Find where the given text appears and provide that cell's center as (X, Y) coordinate. 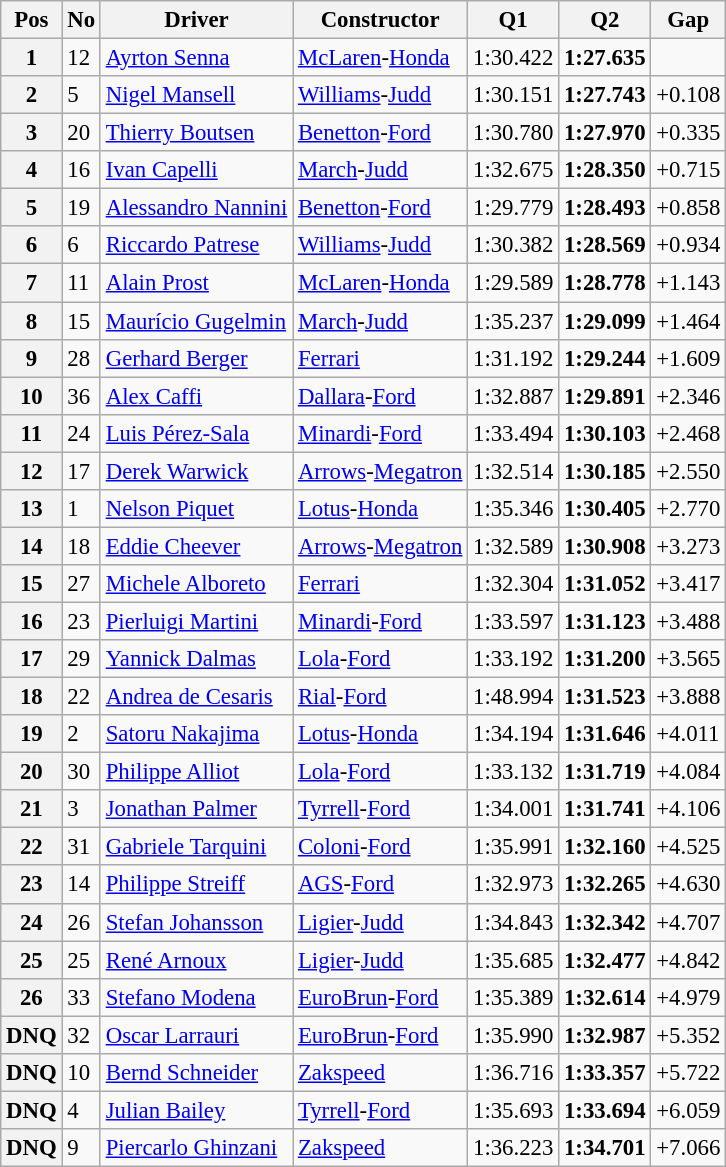
+0.934 (688, 245)
+1.609 (688, 358)
Gabriele Tarquini (196, 847)
1:30.382 (514, 245)
1:31.741 (605, 809)
Nigel Mansell (196, 95)
1:30.151 (514, 95)
+7.066 (688, 1148)
1:32.265 (605, 885)
Alex Caffi (196, 396)
+0.715 (688, 170)
1:27.970 (605, 133)
No (81, 20)
+2.468 (688, 433)
Driver (196, 20)
Alessandro Nannini (196, 208)
1:29.589 (514, 283)
1:34.843 (514, 922)
René Arnoux (196, 960)
21 (32, 809)
Pierluigi Martini (196, 621)
1:29.099 (605, 321)
Gap (688, 20)
1:31.192 (514, 358)
Stefan Johansson (196, 922)
+6.059 (688, 1110)
+3.417 (688, 584)
+4.842 (688, 960)
1:31.523 (605, 697)
1:30.780 (514, 133)
Dallara-Ford (380, 396)
1:35.991 (514, 847)
27 (81, 584)
Coloni-Ford (380, 847)
+4.630 (688, 885)
1:35.685 (514, 960)
33 (81, 997)
1:27.635 (605, 58)
1:32.973 (514, 885)
+0.858 (688, 208)
1:36.223 (514, 1148)
1:33.357 (605, 1073)
+3.888 (688, 697)
Nelson Piquet (196, 509)
31 (81, 847)
+1.464 (688, 321)
Oscar Larrauri (196, 1035)
30 (81, 772)
+2.770 (688, 509)
+4.525 (688, 847)
Luis Pérez-Sala (196, 433)
Andrea de Cesaris (196, 697)
Stefano Modena (196, 997)
+4.707 (688, 922)
1:32.675 (514, 170)
+3.565 (688, 659)
1:27.743 (605, 95)
+3.488 (688, 621)
Jonathan Palmer (196, 809)
1:33.494 (514, 433)
+2.346 (688, 396)
Philippe Streiff (196, 885)
1:32.342 (605, 922)
1:31.200 (605, 659)
1:36.716 (514, 1073)
Thierry Boutsen (196, 133)
Pos (32, 20)
1:28.569 (605, 245)
AGS-Ford (380, 885)
Philippe Alliot (196, 772)
1:32.304 (514, 584)
Rial-Ford (380, 697)
29 (81, 659)
Julian Bailey (196, 1110)
+1.143 (688, 283)
1:34.194 (514, 734)
1:31.719 (605, 772)
+2.550 (688, 471)
Yannick Dalmas (196, 659)
Alain Prost (196, 283)
1:31.123 (605, 621)
1:28.350 (605, 170)
1:33.694 (605, 1110)
1:29.779 (514, 208)
Eddie Cheever (196, 546)
+5.352 (688, 1035)
Satoru Nakajima (196, 734)
+5.722 (688, 1073)
1:34.001 (514, 809)
+0.108 (688, 95)
1:30.103 (605, 433)
1:30.908 (605, 546)
1:31.052 (605, 584)
Maurício Gugelmin (196, 321)
+4.106 (688, 809)
1:32.987 (605, 1035)
1:35.237 (514, 321)
36 (81, 396)
Constructor (380, 20)
1:29.891 (605, 396)
+0.335 (688, 133)
Ivan Capelli (196, 170)
+3.273 (688, 546)
Q2 (605, 20)
1:35.990 (514, 1035)
28 (81, 358)
32 (81, 1035)
1:34.701 (605, 1148)
Gerhard Berger (196, 358)
1:33.192 (514, 659)
1:32.160 (605, 847)
1:30.405 (605, 509)
1:29.244 (605, 358)
1:30.422 (514, 58)
Q1 (514, 20)
1:32.514 (514, 471)
Riccardo Patrese (196, 245)
1:32.589 (514, 546)
+4.979 (688, 997)
1:32.614 (605, 997)
1:28.493 (605, 208)
1:35.389 (514, 997)
Michele Alboreto (196, 584)
1:33.132 (514, 772)
1:33.597 (514, 621)
+4.011 (688, 734)
1:48.994 (514, 697)
1:35.693 (514, 1110)
1:28.778 (605, 283)
13 (32, 509)
1:32.477 (605, 960)
Piercarlo Ghinzani (196, 1148)
Ayrton Senna (196, 58)
1:30.185 (605, 471)
8 (32, 321)
Derek Warwick (196, 471)
Bernd Schneider (196, 1073)
+4.084 (688, 772)
1:31.646 (605, 734)
7 (32, 283)
1:35.346 (514, 509)
1:32.887 (514, 396)
